Detect which cell encompasses the target text, then output its [x, y] center coordinate. 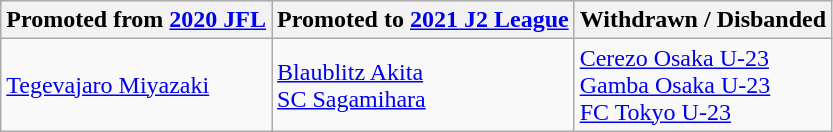
Tegevajaro Miyazaki [136, 85]
Withdrawn / Disbanded [702, 20]
Promoted to 2021 J2 League [424, 20]
Promoted from 2020 JFL [136, 20]
Cerezo Osaka U-23Gamba Osaka U-23FC Tokyo U-23 [702, 85]
Blaublitz AkitaSC Sagamihara [424, 85]
